Output the (X, Y) coordinate of the center of the cell containing the given text.  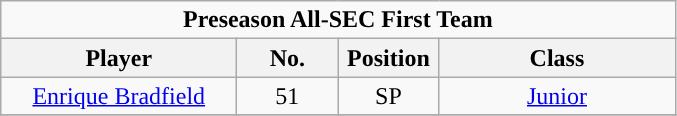
Player (119, 58)
Enrique Bradfield (119, 96)
Junior (557, 96)
51 (288, 96)
Class (557, 58)
No. (288, 58)
SP (388, 96)
Preseason All-SEC First Team (338, 20)
Position (388, 58)
